From the cell containing the given text, extract its center point as [x, y] coordinate. 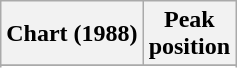
Peak position [189, 34]
Chart (1988) [72, 34]
